Find where the given text appears and provide that cell's center as [X, Y] coordinate. 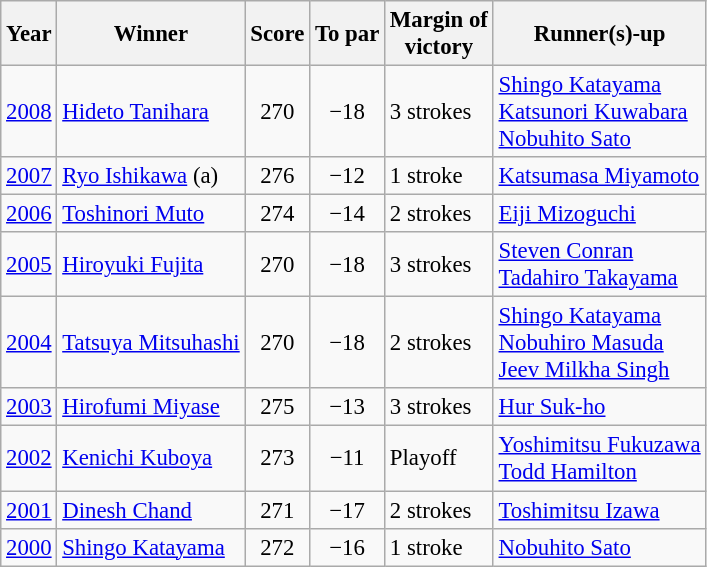
2001 [29, 510]
−13 [348, 407]
Shingo Katayama Katsunori Kuwabara Nobuhito Sato [600, 112]
Kenichi Kuboya [151, 458]
Score [278, 34]
2006 [29, 214]
2005 [29, 264]
Eiji Mizoguchi [600, 214]
Shingo Katayama [151, 547]
Dinesh Chand [151, 510]
2002 [29, 458]
Margin ofvictory [440, 34]
Tatsuya Mitsuhashi [151, 343]
Shingo Katayama Nobuhiro Masuda Jeev Milkha Singh [600, 343]
Toshimitsu Izawa [600, 510]
Ryo Ishikawa (a) [151, 176]
271 [278, 510]
Hideto Tanihara [151, 112]
−14 [348, 214]
Katsumasa Miyamoto [600, 176]
275 [278, 407]
Winner [151, 34]
Hur Suk-ho [600, 407]
273 [278, 458]
276 [278, 176]
To par [348, 34]
Yoshimitsu Fukuzawa Todd Hamilton [600, 458]
Year [29, 34]
Playoff [440, 458]
274 [278, 214]
Nobuhito Sato [600, 547]
−16 [348, 547]
Hirofumi Miyase [151, 407]
Steven Conran Tadahiro Takayama [600, 264]
−12 [348, 176]
Runner(s)-up [600, 34]
2004 [29, 343]
2007 [29, 176]
272 [278, 547]
−17 [348, 510]
Hiroyuki Fujita [151, 264]
2008 [29, 112]
Toshinori Muto [151, 214]
2000 [29, 547]
−11 [348, 458]
2003 [29, 407]
